Provide the [X, Y] coordinate of the cell's center where the given text is located.  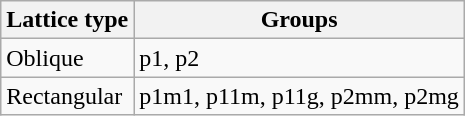
p1, p2 [300, 58]
Groups [300, 20]
Lattice type [68, 20]
Rectangular [68, 96]
p1m1, p11m, p11g, p2mm, p2mg [300, 96]
Oblique [68, 58]
